Identify which cell holds the provided text, then report its [X, Y] central coordinate. 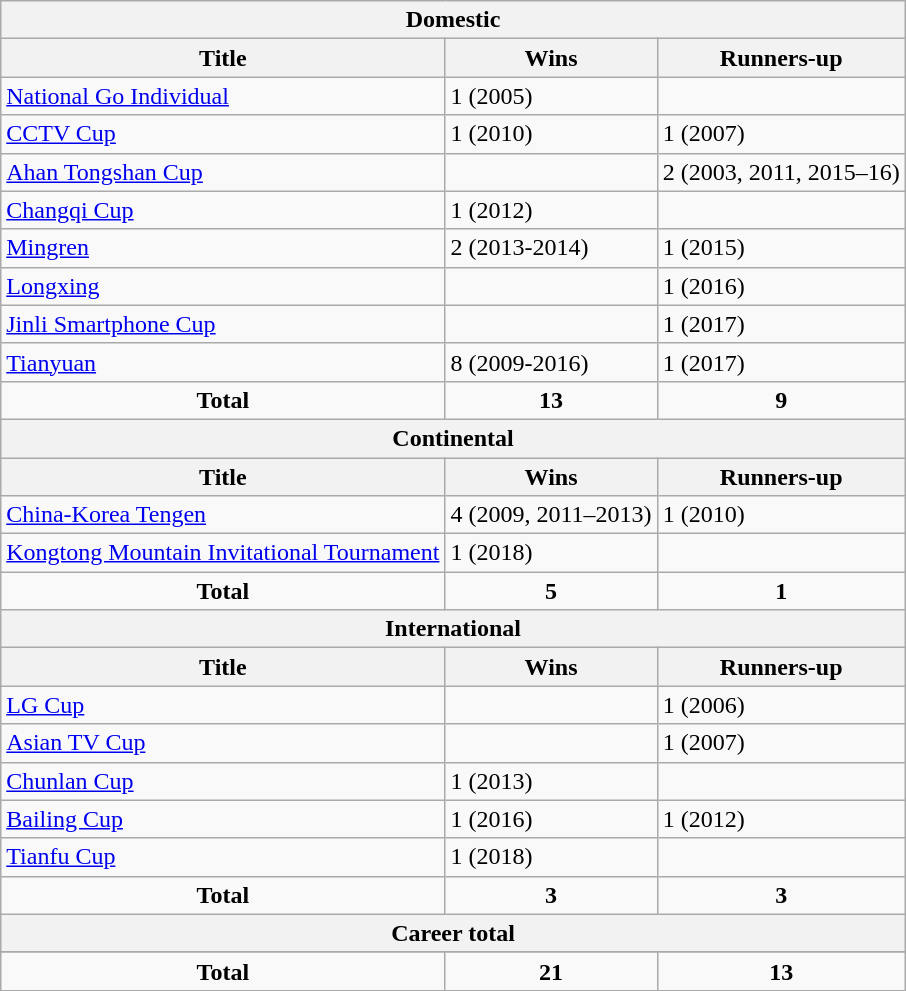
CCTV Cup [223, 134]
Tianyuan [223, 362]
1 (2005) [551, 96]
China-Korea Tengen [223, 515]
1 (2015) [781, 248]
9 [781, 400]
Changqi Cup [223, 210]
Domestic [454, 20]
LG Cup [223, 705]
Longxing [223, 286]
International [454, 629]
21 [551, 971]
Career total [454, 933]
National Go Individual [223, 96]
4 (2009, 2011–2013) [551, 515]
1 (2013) [551, 781]
Bailing Cup [223, 819]
Asian TV Cup [223, 743]
Kongtong Mountain Invitational Tournament [223, 553]
Continental [454, 438]
2 (2013-2014) [551, 248]
1 (2006) [781, 705]
Jinli Smartphone Cup [223, 324]
Chunlan Cup [223, 781]
Tianfu Cup [223, 857]
2 (2003, 2011, 2015–16) [781, 172]
Mingren [223, 248]
8 (2009-2016) [551, 362]
5 [551, 591]
Ahan Tongshan Cup [223, 172]
1 [781, 591]
